Return (X, Y) of the center of cell containing provided text 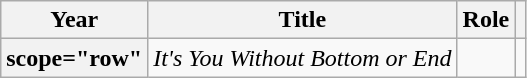
Title (302, 20)
Role (486, 20)
Year (74, 20)
It's You Without Bottom or End (302, 58)
scope="row" (74, 58)
